Pinpoint the cell where the given text exists, returning its [X, Y] midpoint coordinate. 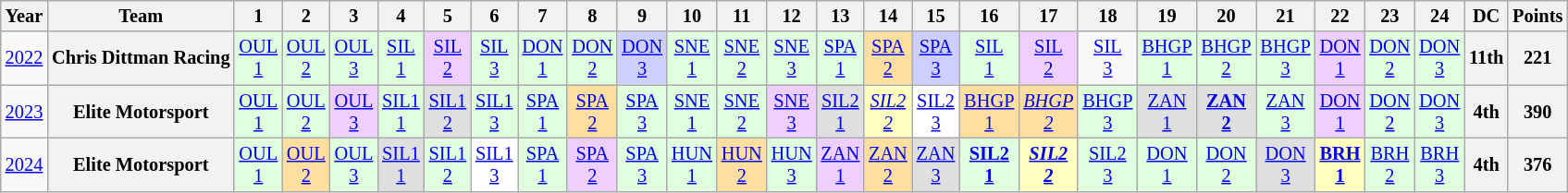
HUN1 [692, 164]
20 [1226, 16]
2024 [24, 164]
17 [1048, 16]
19 [1167, 16]
4 [401, 16]
12 [792, 16]
14 [888, 16]
11th [1486, 58]
18 [1107, 16]
HUN3 [792, 164]
23 [1389, 16]
3 [354, 16]
Team [141, 16]
15 [936, 16]
Points [1537, 16]
376 [1537, 164]
13 [841, 16]
22 [1340, 16]
10 [692, 16]
8 [592, 16]
5 [448, 16]
11 [742, 16]
BRH3 [1439, 164]
Year [24, 16]
HUN2 [742, 164]
390 [1537, 112]
16 [989, 16]
221 [1537, 58]
2022 [24, 58]
Chris Dittman Racing [141, 58]
DC [1486, 16]
7 [543, 16]
1 [258, 16]
6 [494, 16]
BRH1 [1340, 164]
2 [306, 16]
24 [1439, 16]
9 [642, 16]
BRH2 [1389, 164]
21 [1286, 16]
2023 [24, 112]
